Return the (x, y) coordinate for the center point of the cell that contains the specified text.  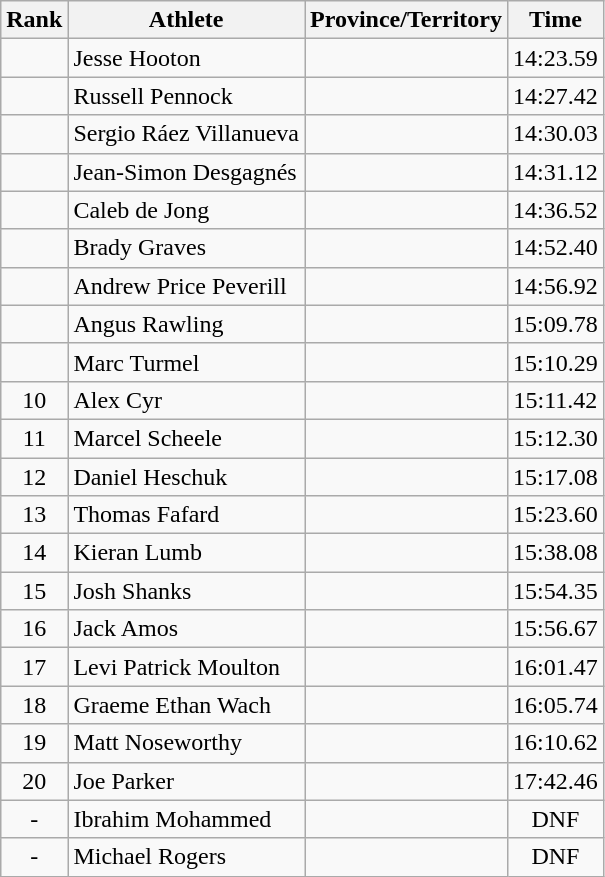
Russell Pennock (186, 96)
Ibrahim Mohammed (186, 819)
14:52.40 (556, 248)
19 (34, 743)
Jean-Simon Desgagnés (186, 172)
15:54.35 (556, 591)
15:10.29 (556, 362)
Alex Cyr (186, 400)
16:10.62 (556, 743)
15:23.60 (556, 515)
Josh Shanks (186, 591)
Marc Turmel (186, 362)
Province/Territory (406, 20)
Jesse Hooton (186, 58)
Michael Rogers (186, 857)
14:36.52 (556, 210)
14 (34, 553)
Rank (34, 20)
Kieran Lumb (186, 553)
18 (34, 705)
15:09.78 (556, 324)
10 (34, 400)
16:01.47 (556, 667)
Sergio Ráez Villanueva (186, 134)
16:05.74 (556, 705)
15:12.30 (556, 438)
Caleb de Jong (186, 210)
Brady Graves (186, 248)
16 (34, 629)
20 (34, 781)
Athlete (186, 20)
11 (34, 438)
Marcel Scheele (186, 438)
Matt Noseworthy (186, 743)
14:30.03 (556, 134)
Joe Parker (186, 781)
Thomas Fafard (186, 515)
14:56.92 (556, 286)
12 (34, 477)
Jack Amos (186, 629)
17 (34, 667)
14:27.42 (556, 96)
Andrew Price Peverill (186, 286)
Graeme Ethan Wach (186, 705)
Time (556, 20)
15:17.08 (556, 477)
Levi Patrick Moulton (186, 667)
15 (34, 591)
13 (34, 515)
14:31.12 (556, 172)
Daniel Heschuk (186, 477)
15:11.42 (556, 400)
15:56.67 (556, 629)
15:38.08 (556, 553)
14:23.59 (556, 58)
Angus Rawling (186, 324)
17:42.46 (556, 781)
